Provide the [x, y] coordinate of the cell's center where the given text is located.  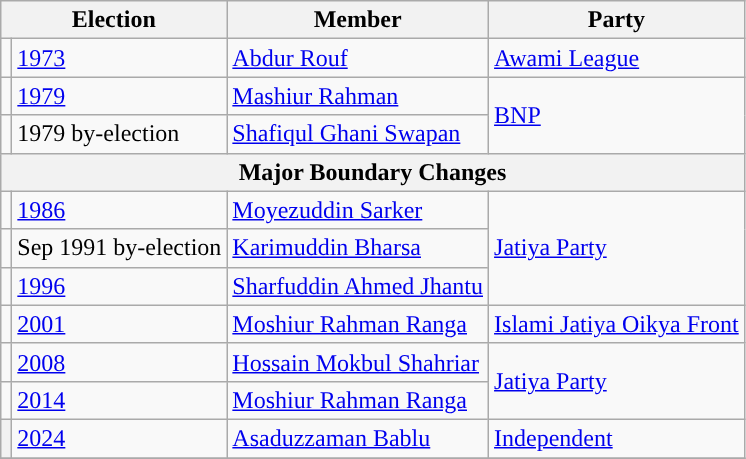
Major Boundary Changes [372, 172]
Member [358, 20]
Asaduzzaman Bablu [358, 438]
BNP [617, 115]
Sep 1991 by-election [120, 248]
1973 [120, 58]
Mashiur Rahman [358, 96]
1979 [120, 96]
Awami League [617, 58]
Moyezuddin Sarker [358, 210]
2024 [120, 438]
2014 [120, 400]
Hossain Mokbul Shahriar [358, 362]
Shafiqul Ghani Swapan [358, 134]
Election [114, 20]
Abdur Rouf [358, 58]
1986 [120, 210]
2008 [120, 362]
1996 [120, 286]
Islami Jatiya Oikya Front [617, 324]
Independent [617, 438]
Party [617, 20]
Sharfuddin Ahmed Jhantu [358, 286]
2001 [120, 324]
Karimuddin Bharsa [358, 248]
1979 by-election [120, 134]
